Scan for the cell matching the given text and deliver its (x, y) coordinate at center. 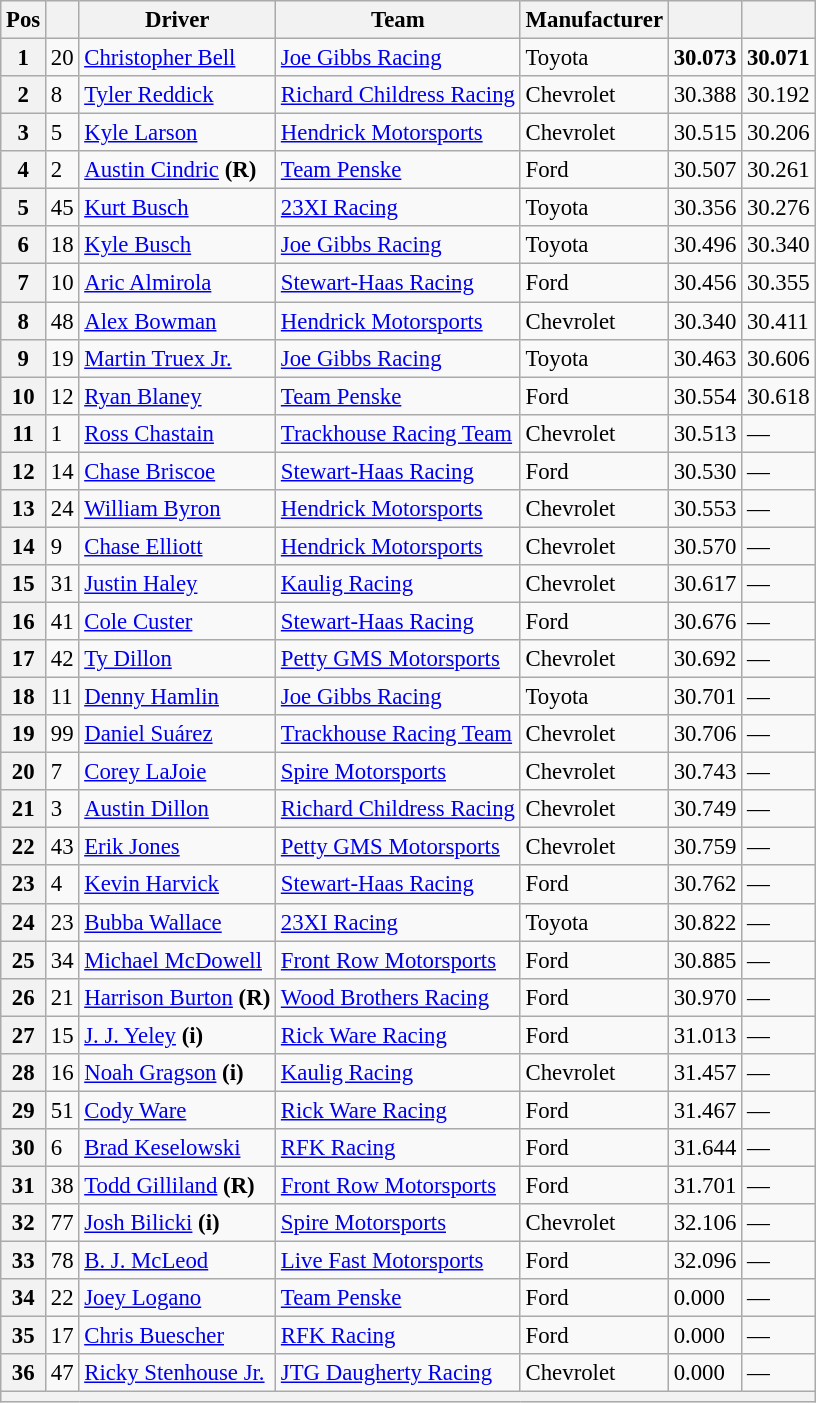
Driver (178, 20)
77 (62, 1223)
Cody Ware (178, 1110)
Team (398, 20)
30.071 (778, 58)
Kyle Busch (178, 245)
33 (24, 1261)
99 (62, 734)
30.356 (704, 208)
78 (62, 1261)
Joey Logano (178, 1298)
Brad Keselowski (178, 1148)
JTG Daugherty Racing (398, 1373)
47 (62, 1373)
Christopher Bell (178, 58)
Austin Cindric (R) (178, 170)
30.553 (704, 509)
Daniel Suárez (178, 734)
43 (62, 847)
32.096 (704, 1261)
30.456 (704, 283)
30.762 (704, 885)
30.701 (704, 697)
32 (24, 1223)
Harrison Burton (R) (178, 997)
Tyler Reddick (178, 95)
Wood Brothers Racing (398, 997)
Chris Buescher (178, 1336)
30.513 (704, 433)
Pos (24, 20)
Live Fast Motorsports (398, 1261)
30.822 (704, 922)
36 (24, 1373)
Todd Gilliland (R) (178, 1185)
31.644 (704, 1148)
Michael McDowell (178, 960)
30.261 (778, 170)
Ross Chastain (178, 433)
30.743 (704, 772)
30.463 (704, 358)
Corey LaJoie (178, 772)
31.013 (704, 1035)
30.276 (778, 208)
Kevin Harvick (178, 885)
Ty Dillon (178, 659)
30.606 (778, 358)
Ryan Blaney (178, 396)
27 (24, 1035)
30.749 (704, 809)
32.106 (704, 1223)
Kurt Busch (178, 208)
J. J. Yeley (i) (178, 1035)
Ricky Stenhouse Jr. (178, 1373)
Justin Haley (178, 584)
30.617 (704, 584)
30.759 (704, 847)
Chase Briscoe (178, 471)
29 (24, 1110)
Noah Gragson (i) (178, 1073)
51 (62, 1110)
30.515 (704, 133)
30.355 (778, 283)
30.692 (704, 659)
Kyle Larson (178, 133)
Manufacturer (594, 20)
Alex Bowman (178, 321)
Josh Bilicki (i) (178, 1223)
30.206 (778, 133)
30.618 (778, 396)
30.570 (704, 546)
31.467 (704, 1110)
30.507 (704, 170)
30.885 (704, 960)
Austin Dillon (178, 809)
William Byron (178, 509)
Erik Jones (178, 847)
42 (62, 659)
30.554 (704, 396)
31.701 (704, 1185)
Denny Hamlin (178, 697)
30.676 (704, 621)
30.706 (704, 734)
13 (24, 509)
Cole Custer (178, 621)
B. J. McLeod (178, 1261)
Aric Almirola (178, 283)
30.073 (704, 58)
28 (24, 1073)
31.457 (704, 1073)
Chase Elliott (178, 546)
30.192 (778, 95)
48 (62, 321)
35 (24, 1336)
26 (24, 997)
30.530 (704, 471)
30.970 (704, 997)
30.496 (704, 245)
Martin Truex Jr. (178, 358)
30.388 (704, 95)
30 (24, 1148)
30.411 (778, 321)
38 (62, 1185)
25 (24, 960)
41 (62, 621)
45 (62, 208)
Bubba Wallace (178, 922)
